Find where the given text appears and provide that cell's center as [x, y] coordinate. 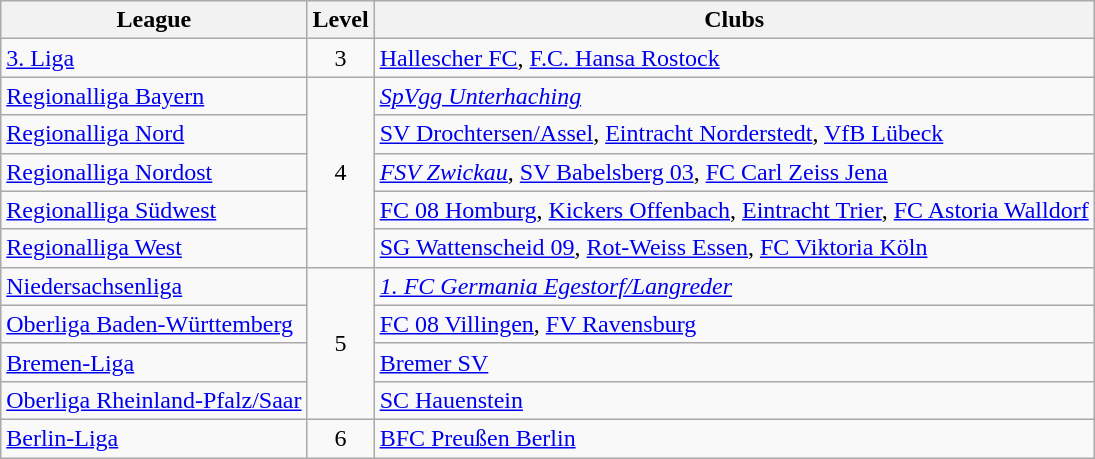
SC Hauenstein [734, 400]
BFC Preußen Berlin [734, 438]
Regionalliga Bayern [154, 96]
FC 08 Villingen, FV Ravensburg [734, 324]
Hallescher FC, F.C. Hansa Rostock [734, 58]
Oberliga Baden-Württemberg [154, 324]
League [154, 20]
Niedersachsenliga [154, 286]
FSV Zwickau, SV Babelsberg 03, FC Carl Zeiss Jena [734, 172]
SpVgg Unterhaching [734, 96]
Bremen-Liga [154, 362]
Berlin-Liga [154, 438]
Regionalliga West [154, 248]
Oberliga Rheinland-Pfalz/Saar [154, 400]
FC 08 Homburg, Kickers Offenbach, Eintracht Trier, FC Astoria Walldorf [734, 210]
Level [340, 20]
1. FC Germania Egestorf/Langreder [734, 286]
5 [340, 343]
Bremer SV [734, 362]
SG Wattenscheid 09, Rot-Weiss Essen, FC Viktoria Köln [734, 248]
3 [340, 58]
Regionalliga Nordost [154, 172]
Clubs [734, 20]
SV Drochtersen/Assel, Eintracht Norderstedt, VfB Lübeck [734, 134]
3. Liga [154, 58]
Regionalliga Südwest [154, 210]
Regionalliga Nord [154, 134]
4 [340, 172]
6 [340, 438]
